Identify which cell holds the provided text, then report its (X, Y) central coordinate. 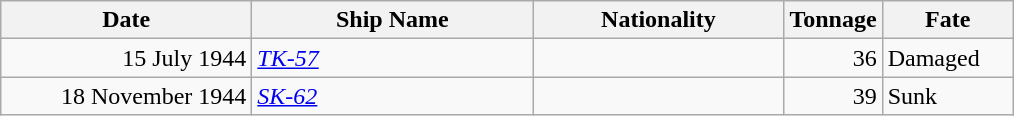
Tonnage (833, 20)
Damaged (948, 58)
39 (833, 96)
18 November 1944 (126, 96)
Ship Name (392, 20)
Nationality (658, 20)
SK-62 (392, 96)
Date (126, 20)
Sunk (948, 96)
15 July 1944 (126, 58)
TK-57 (392, 58)
Fate (948, 20)
36 (833, 58)
